Identify which cell holds the provided text, then report its [x, y] central coordinate. 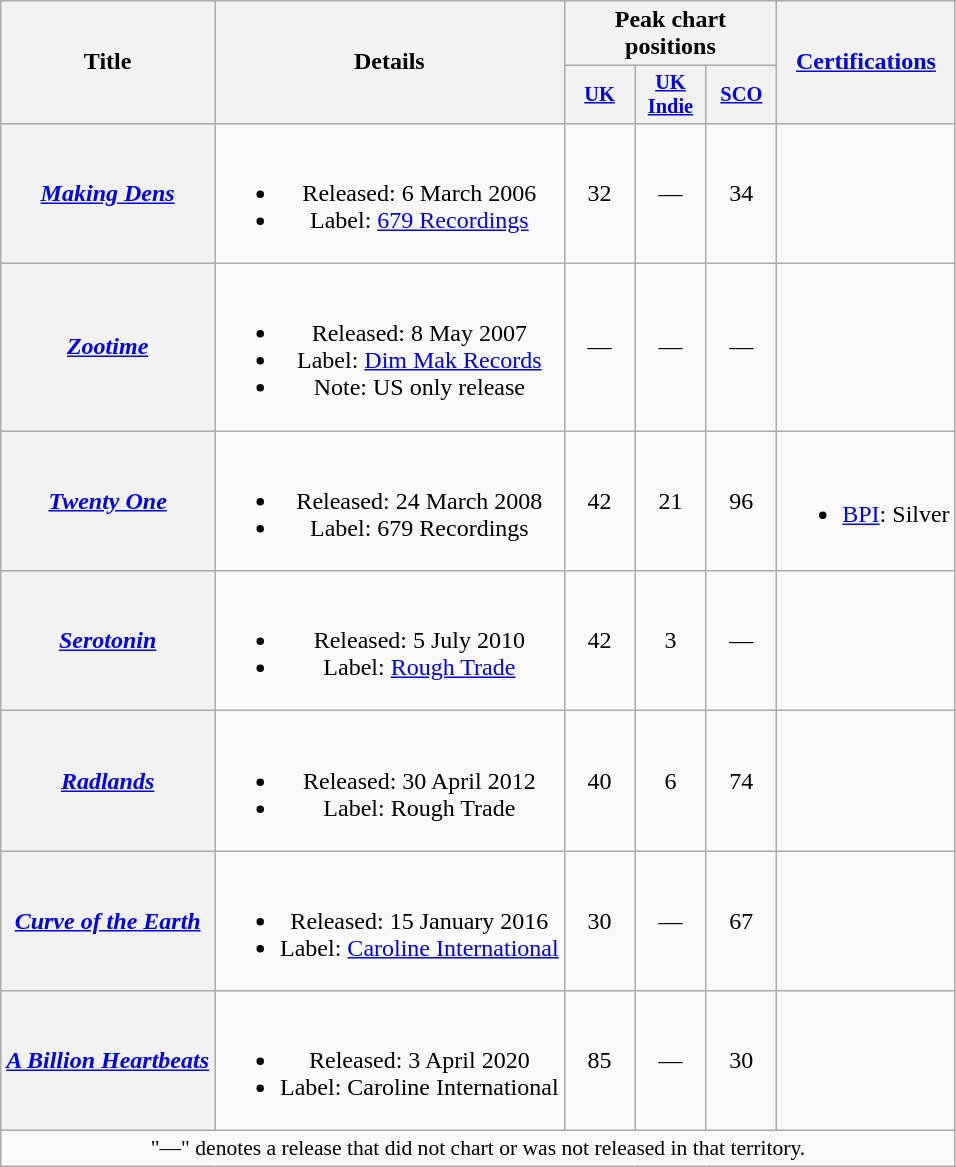
UK [600, 95]
Title [108, 62]
Released: 6 March 2006Label: 679 Recordings [390, 193]
Peak chart positions [670, 34]
Released: 8 May 2007Label: Dim Mak RecordsNote: US only release [390, 348]
Serotonin [108, 641]
Zootime [108, 348]
Released: 3 April 2020Label: Caroline International [390, 1061]
"—" denotes a release that did not chart or was not released in that territory. [478, 1149]
BPI: Silver [866, 501]
A Billion Heartbeats [108, 1061]
74 [742, 781]
UKIndie [670, 95]
Details [390, 62]
SCO [742, 95]
Making Dens [108, 193]
Released: 5 July 2010Label: Rough Trade [390, 641]
85 [600, 1061]
Twenty One [108, 501]
Certifications [866, 62]
32 [600, 193]
34 [742, 193]
40 [600, 781]
Radlands [108, 781]
Curve of the Earth [108, 921]
67 [742, 921]
Released: 24 March 2008Label: 679 Recordings [390, 501]
Released: 15 January 2016Label: Caroline International [390, 921]
Released: 30 April 2012Label: Rough Trade [390, 781]
21 [670, 501]
3 [670, 641]
96 [742, 501]
6 [670, 781]
